Detect which cell encompasses the target text, then output its (x, y) center coordinate. 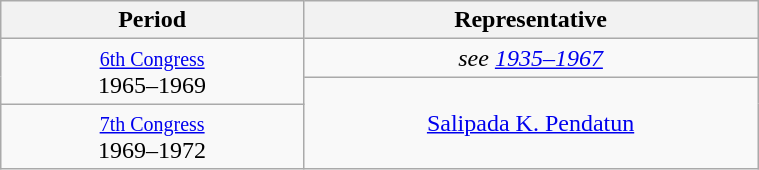
Period (152, 20)
7th Congress1969–1972 (152, 136)
6th Congress1965–1969 (152, 72)
Representative (530, 20)
see 1935–1967 (530, 58)
Salipada K. Pendatun (530, 123)
